Find where the given text appears and provide that cell's center as [x, y] coordinate. 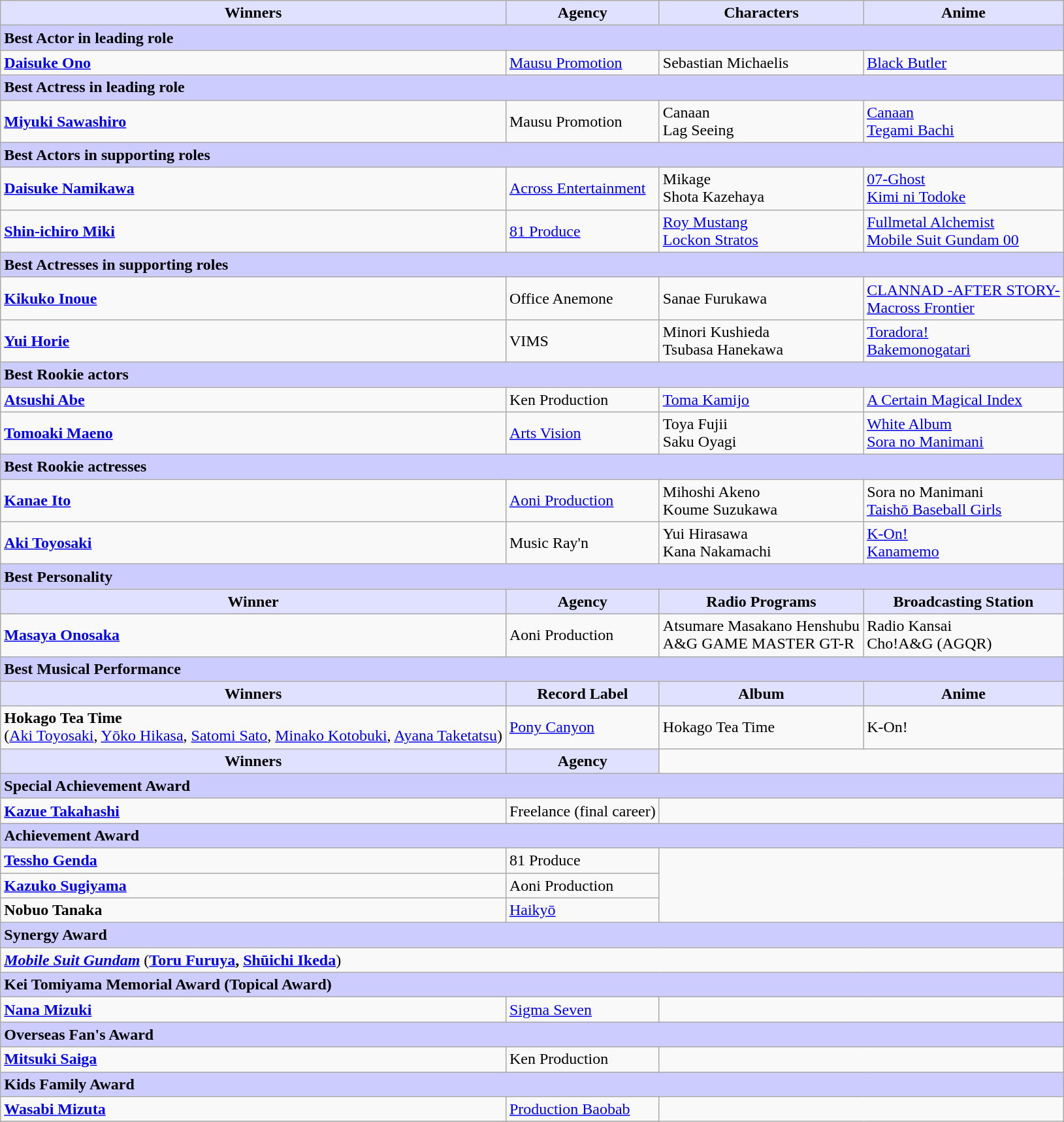
Best Personality [532, 577]
Achievement Award [532, 835]
Yui Horie [253, 341]
Tomoaki Maeno [253, 434]
Winner [253, 601]
07-GhostKimi ni Todoke [964, 188]
Mobile Suit Gundam (Toru Furuya, Shūichi Ikeda) [532, 960]
Broadcasting Station [964, 601]
Best Rookie actors [532, 374]
Daisuke Namikawa [253, 188]
Haikyō [583, 910]
Pony Canyon [583, 728]
Roy MustangLockon Stratos [761, 231]
Best Musical Performance [532, 669]
Record Label [583, 694]
Office Anemone [583, 298]
Radio KansaiCho!A&G (AGQR) [964, 635]
Tessho Genda [253, 860]
Wasabi Mizuta [253, 1109]
Black Butler [964, 63]
K-On! [964, 728]
VIMS [583, 341]
Kazuko Sugiyama [253, 885]
Mitsuki Saiga [253, 1059]
Album [761, 694]
CanaanLag Seeing [761, 121]
Toma Kamijo [761, 399]
Kikuko Inoue [253, 298]
Sanae Furukawa [761, 298]
Kanae Ito [253, 500]
Freelance (final career) [583, 810]
Arts Vision [583, 434]
Synergy Award [532, 935]
Hokago Tea Time [761, 728]
Yui HirasawaKana Nakamachi [761, 543]
Masaya Onosaka [253, 635]
Minori KushiedaTsubasa Hanekawa [761, 341]
Best Rookie actresses [532, 467]
K-On!Kanamemo [964, 543]
Hokago Tea Time (Aki Toyosaki, Yōko Hikasa, Satomi Sato, Minako Kotobuki, Ayana Taketatsu) [253, 728]
Across Entertainment [583, 188]
Overseas Fan's Award [532, 1034]
Special Achievement Award [532, 786]
Shin-ichiro Miki [253, 231]
Best Actors in supporting roles [532, 155]
Atsumare Masakano HenshubuA&G GAME MASTER GT-R [761, 635]
Aki Toyosaki [253, 543]
MikageShota Kazehaya [761, 188]
Sebastian Michaelis [761, 63]
CanaanTegami Bachi [964, 121]
Characters [761, 13]
Miyuki Sawashiro [253, 121]
Toradora!Bakemonogatari [964, 341]
Fullmetal AlchemistMobile Suit Gundam 00 [964, 231]
Kids Family Award [532, 1084]
Nana Mizuki [253, 1010]
Radio Programs [761, 601]
Sora no ManimaniTaishō Baseball Girls [964, 500]
Music Ray'n [583, 543]
Best Actresses in supporting roles [532, 264]
Production Baobab [583, 1109]
Daisuke Ono [253, 63]
CLANNAD -AFTER STORY-Macross Frontier [964, 298]
Sigma Seven [583, 1010]
Mihoshi AkenoKoume Suzukawa [761, 500]
Kei Tomiyama Memorial Award (Topical Award) [532, 985]
Atsushi Abe [253, 399]
Kazue Takahashi [253, 810]
Best Actress in leading role [532, 88]
Best Actor in leading role [532, 38]
A Certain Magical Index [964, 399]
Toya FujiiSaku Oyagi [761, 434]
White AlbumSora no Manimani [964, 434]
Nobuo Tanaka [253, 910]
